Extract the (X, Y) coordinate from the center of the cell holding the provided text.  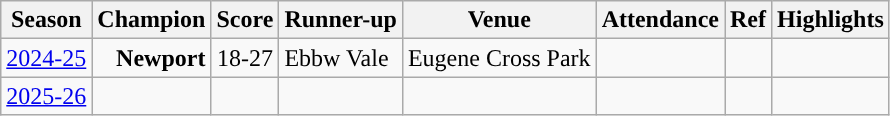
Ebbw Vale (341, 58)
Score (245, 20)
18-27 (245, 58)
Champion (152, 20)
Ref (748, 20)
2025-26 (46, 96)
Runner-up (341, 20)
Venue (499, 20)
2024-25 (46, 58)
Newport (152, 58)
Season (46, 20)
Highlights (831, 20)
Attendance (660, 20)
Eugene Cross Park (499, 58)
